Detect which cell encompasses the target text, then output its [X, Y] center coordinate. 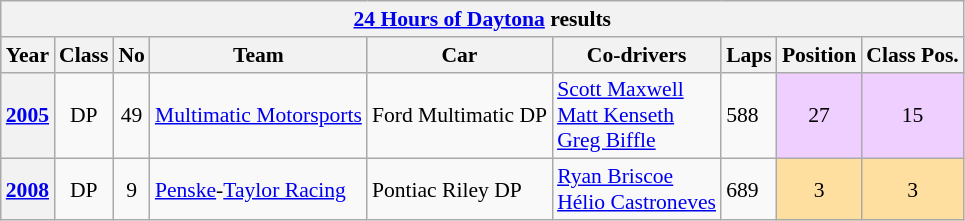
No [132, 55]
Class [84, 55]
2008 [28, 190]
24 Hours of Daytona results [482, 19]
49 [132, 116]
Co-drivers [636, 55]
2005 [28, 116]
Position [819, 55]
Scott Maxwell Matt Kenseth Greg Biffle [636, 116]
9 [132, 190]
588 [749, 116]
Ryan Briscoe Hélio Castroneves [636, 190]
Penske-Taylor Racing [258, 190]
Pontiac Riley DP [460, 190]
Ford Multimatic DP [460, 116]
Multimatic Motorsports [258, 116]
689 [749, 190]
Car [460, 55]
15 [912, 116]
Laps [749, 55]
27 [819, 116]
Class Pos. [912, 55]
Year [28, 55]
Team [258, 55]
